Extract the (X, Y) coordinate from the center of the cell holding the provided text.  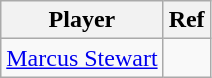
Marcus Stewart (82, 58)
Player (82, 20)
Ref (186, 20)
